Determine the (x, y) coordinate at the center of the cell enclosing the given text.  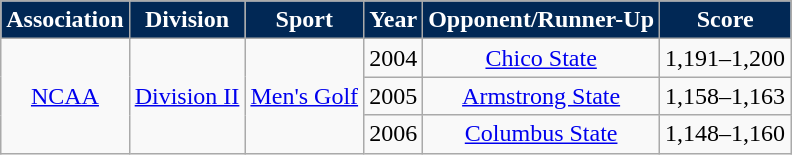
1,191–1,200 (726, 58)
Columbus State (542, 134)
NCAA (65, 96)
Sport (304, 20)
Opponent/Runner-Up (542, 20)
1,148–1,160 (726, 134)
1,158–1,163 (726, 96)
Division II (187, 96)
Year (394, 20)
Score (726, 20)
Chico State (542, 58)
Armstrong State (542, 96)
2006 (394, 134)
Division (187, 20)
2004 (394, 58)
Men's Golf (304, 96)
Association (65, 20)
2005 (394, 96)
